Scan for the cell matching the given text and deliver its [x, y] coordinate at center. 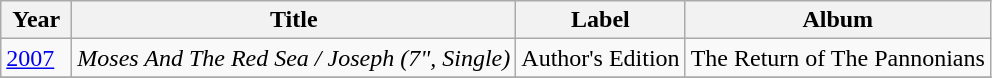
Year [36, 20]
Author's Edition [600, 58]
Title [294, 20]
Album [838, 20]
2007 [36, 58]
The Return of The Pannonians [838, 58]
Label [600, 20]
Moses And The Red Sea / Joseph (7", Single) [294, 58]
